Provide the [x, y] coordinate of the cell's center where the given text is located.  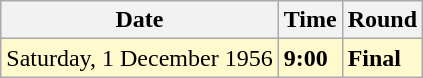
Round [382, 20]
Saturday, 1 December 1956 [140, 58]
Date [140, 20]
9:00 [310, 58]
Final [382, 58]
Time [310, 20]
